From the cell containing the given text, extract its center point as (X, Y) coordinate. 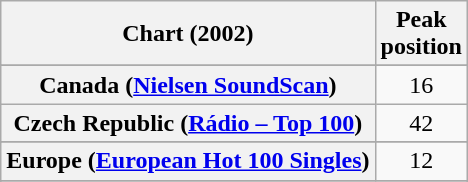
Chart (2002) (188, 34)
12 (421, 161)
Peakposition (421, 34)
16 (421, 85)
Czech Republic (Rádio – Top 100) (188, 123)
Europe (European Hot 100 Singles) (188, 161)
Canada (Nielsen SoundScan) (188, 85)
42 (421, 123)
